Scan for the cell matching the given text and deliver its [X, Y] coordinate at center. 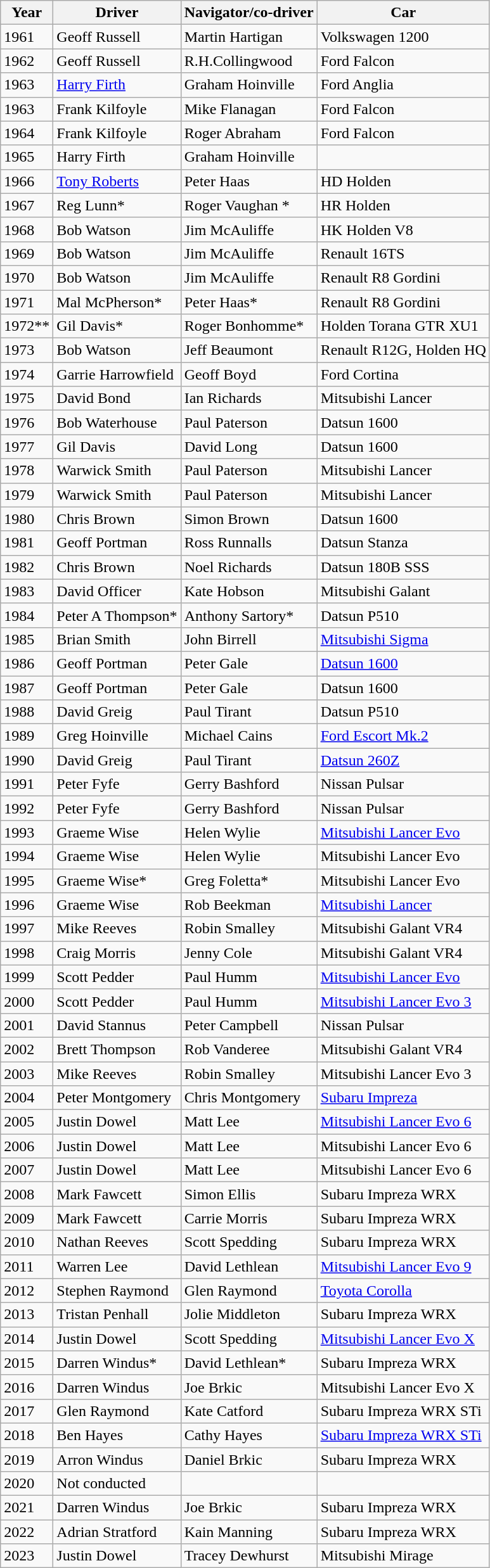
HD Holden [403, 181]
1986 [27, 663]
Ian Richards [248, 398]
Mitsubishi Lancer Evo 9 [403, 1266]
1984 [27, 615]
Stephen Raymond [117, 1291]
Michael Cains [248, 736]
Driver [117, 13]
Jolie Middleton [248, 1315]
Renault 16TS [403, 253]
2016 [27, 1387]
Datsun 260Z [403, 760]
1962 [27, 61]
2007 [27, 1170]
David Officer [117, 591]
Simon Ellis [248, 1194]
Garrie Harrowfield [117, 374]
Ben Hayes [117, 1435]
1998 [27, 953]
1985 [27, 639]
HK Holden V8 [403, 229]
Brian Smith [117, 639]
Mike Flanagan [248, 109]
Kain Manning [248, 1532]
1981 [27, 543]
Daniel Brkic [248, 1459]
1990 [27, 760]
2015 [27, 1363]
1978 [27, 471]
Volkswagen 1200 [403, 37]
Simon Brown [248, 519]
2009 [27, 1218]
Chris Montgomery [248, 1098]
1994 [27, 857]
1980 [27, 519]
1997 [27, 929]
1977 [27, 447]
1982 [27, 567]
Greg Hoinville [117, 736]
Car [403, 13]
Peter A Thompson* [117, 615]
2003 [27, 1074]
2014 [27, 1339]
1969 [27, 253]
Mitsubishi Galant [403, 591]
2022 [27, 1532]
Brett Thompson [117, 1049]
Carrie Morris [248, 1218]
Tristan Penhall [117, 1315]
David Long [248, 447]
Roger Bonhomme* [248, 326]
2002 [27, 1049]
Cathy Hayes [248, 1435]
1974 [27, 374]
Gil Davis [117, 447]
2006 [27, 1146]
Tony Roberts [117, 181]
Jeff Beaumont [248, 350]
Mitsubishi Sigma [403, 639]
Subaru Impreza [403, 1098]
Kate Hobson [248, 591]
Noel Richards [248, 567]
1979 [27, 495]
Graeme Wise* [117, 881]
2008 [27, 1194]
1983 [27, 591]
David Bond [117, 398]
Renault R12G, Holden HQ [403, 350]
2020 [27, 1484]
Gil Davis* [117, 326]
2004 [27, 1098]
2017 [27, 1411]
David Lethlean* [248, 1363]
Tracey Dewhurst [248, 1556]
Ford Cortina [403, 374]
John Birrell [248, 639]
2000 [27, 1001]
Greg Foletta* [248, 881]
1968 [27, 229]
1987 [27, 687]
1970 [27, 277]
1966 [27, 181]
Holden Torana GTR XU1 [403, 326]
1975 [27, 398]
Not conducted [117, 1484]
David Stannus [117, 1025]
1972** [27, 326]
1961 [27, 37]
Nathan Reeves [117, 1242]
Datsun Stanza [403, 543]
Martin Hartigan [248, 37]
2021 [27, 1508]
Year [27, 13]
Rob Beekman [248, 905]
1973 [27, 350]
1999 [27, 977]
1991 [27, 784]
1964 [27, 133]
Ford Escort Mk.2 [403, 736]
1988 [27, 712]
Peter Haas* [248, 302]
2019 [27, 1459]
Craig Morris [117, 953]
1995 [27, 881]
Peter Campbell [248, 1025]
R.H.Collingwood [248, 61]
Reg Lunn* [117, 205]
David Lethlean [248, 1266]
1992 [27, 808]
2023 [27, 1556]
Peter Montgomery [117, 1098]
Peter Haas [248, 181]
Jenny Cole [248, 953]
1976 [27, 423]
2001 [27, 1025]
Ross Runnalls [248, 543]
2011 [27, 1266]
Adrian Stratford [117, 1532]
Datsun 180B SSS [403, 567]
1996 [27, 905]
2018 [27, 1435]
Kate Catford [248, 1411]
2013 [27, 1315]
2005 [27, 1122]
Ford Anglia [403, 85]
Arron Windus [117, 1459]
2012 [27, 1291]
1993 [27, 832]
1989 [27, 736]
Anthony Sartory* [248, 615]
Mitsubishi Mirage [403, 1556]
Rob Vanderee [248, 1049]
Roger Abraham [248, 133]
Warren Lee [117, 1266]
Darren Windus* [117, 1363]
HR Holden [403, 205]
Navigator/co-driver [248, 13]
1965 [27, 157]
Bob Waterhouse [117, 423]
Mal McPherson* [117, 302]
1971 [27, 302]
2010 [27, 1242]
1967 [27, 205]
Roger Vaughan * [248, 205]
Toyota Corolla [403, 1291]
Geoff Boyd [248, 374]
